Pinpoint the cell where the given text exists, returning its (x, y) midpoint coordinate. 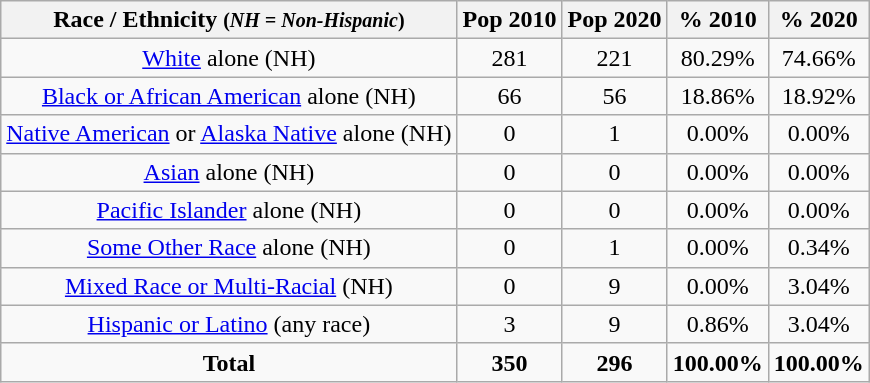
Hispanic or Latino (any race) (229, 324)
3 (510, 324)
350 (510, 362)
% 2020 (818, 20)
56 (614, 96)
Mixed Race or Multi-Racial (NH) (229, 286)
18.92% (818, 96)
80.29% (718, 58)
Asian alone (NH) (229, 172)
296 (614, 362)
Race / Ethnicity (NH = Non-Hispanic) (229, 20)
Black or African American alone (NH) (229, 96)
0.86% (718, 324)
Pop 2010 (510, 20)
Pop 2020 (614, 20)
221 (614, 58)
Total (229, 362)
Native American or Alaska Native alone (NH) (229, 134)
Some Other Race alone (NH) (229, 248)
% 2010 (718, 20)
281 (510, 58)
0.34% (818, 248)
18.86% (718, 96)
74.66% (818, 58)
White alone (NH) (229, 58)
66 (510, 96)
Pacific Islander alone (NH) (229, 210)
